Search for the cell housing the specified text and yield its (x, y) center coordinate. 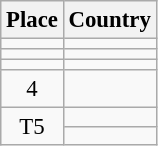
T5 (32, 127)
4 (32, 89)
Place (32, 20)
Country (110, 20)
